Find where the given text appears and provide that cell's center as [x, y] coordinate. 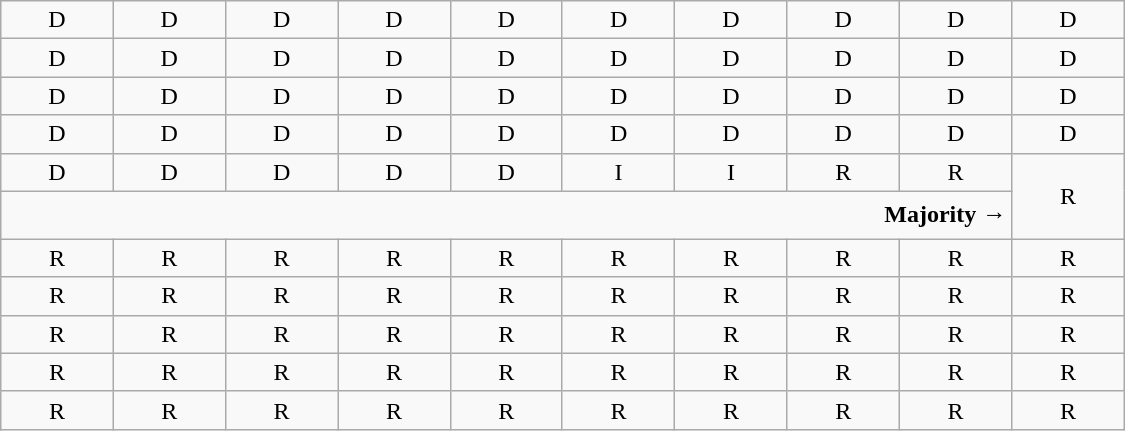
Majority → [506, 215]
